Provide the [x, y] coordinate of the cell's center where the given text is located.  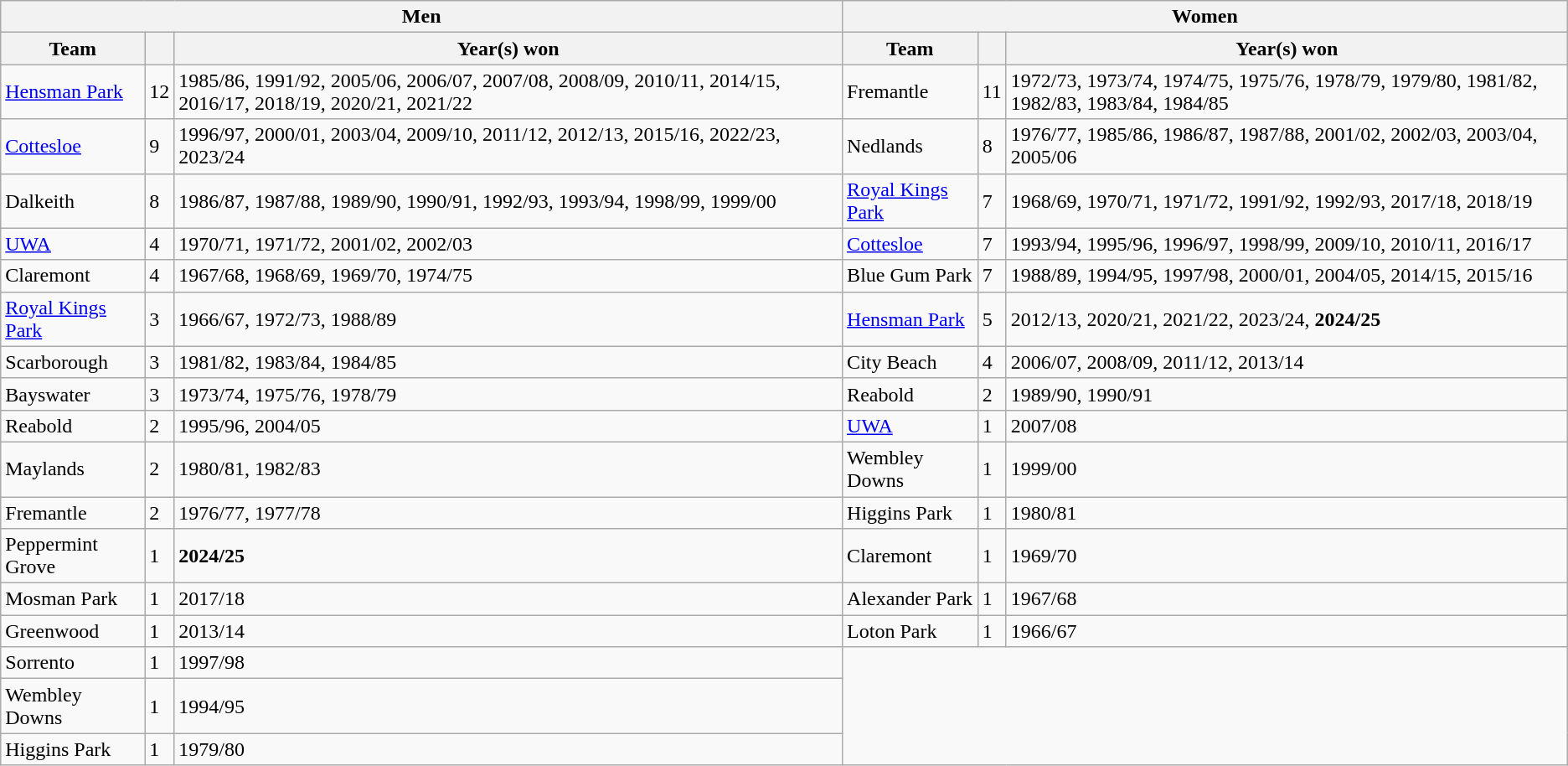
City Beach [910, 362]
1973/74, 1975/76, 1978/79 [508, 394]
1996/97, 2000/01, 2003/04, 2009/10, 2011/12, 2012/13, 2015/16, 2022/23, 2023/24 [508, 146]
2006/07, 2008/09, 2011/12, 2013/14 [1287, 362]
1985/86, 1991/92, 2005/06, 2006/07, 2007/08, 2008/09, 2010/11, 2014/15, 2016/17, 2018/19, 2020/21, 2021/22 [508, 92]
1976/77, 1977/78 [508, 512]
Men [422, 17]
Peppermint Grove [73, 556]
5 [992, 318]
Bayswater [73, 394]
1986/87, 1987/88, 1989/90, 1990/91, 1992/93, 1993/94, 1998/99, 1999/00 [508, 201]
1988/89, 1994/95, 1997/98, 2000/01, 2004/05, 2014/15, 2015/16 [1287, 276]
1968/69, 1970/71, 1971/72, 1991/92, 1992/93, 2017/18, 2018/19 [1287, 201]
1989/90, 1990/91 [1287, 394]
1976/77, 1985/86, 1986/87, 1987/88, 2001/02, 2002/03, 2003/04, 2005/06 [1287, 146]
Loton Park [910, 631]
2017/18 [508, 599]
1967/68, 1968/69, 1969/70, 1974/75 [508, 276]
1995/96, 2004/05 [508, 426]
1999/00 [1287, 469]
Scarborough [73, 362]
2012/13, 2020/21, 2021/22, 2023/24, 2024/25 [1287, 318]
1970/71, 1971/72, 2001/02, 2002/03 [508, 244]
12 [159, 92]
Greenwood [73, 631]
9 [159, 146]
Sorrento [73, 663]
2024/25 [508, 556]
1980/81, 1982/83 [508, 469]
1997/98 [508, 663]
Dalkeith [73, 201]
1966/67, 1972/73, 1988/89 [508, 318]
2013/14 [508, 631]
Women [1205, 17]
1969/70 [1287, 556]
1980/81 [1287, 512]
1979/80 [508, 749]
Mosman Park [73, 599]
2007/08 [1287, 426]
Blue Gum Park [910, 276]
1966/67 [1287, 631]
11 [992, 92]
1993/94, 1995/96, 1996/97, 1998/99, 2009/10, 2010/11, 2016/17 [1287, 244]
1967/68 [1287, 599]
Nedlands [910, 146]
1981/82, 1983/84, 1984/85 [508, 362]
Maylands [73, 469]
1972/73, 1973/74, 1974/75, 1975/76, 1978/79, 1979/80, 1981/82, 1982/83, 1983/84, 1984/85 [1287, 92]
Alexander Park [910, 599]
1994/95 [508, 706]
